Scan for the cell matching the given text and deliver its (x, y) coordinate at center. 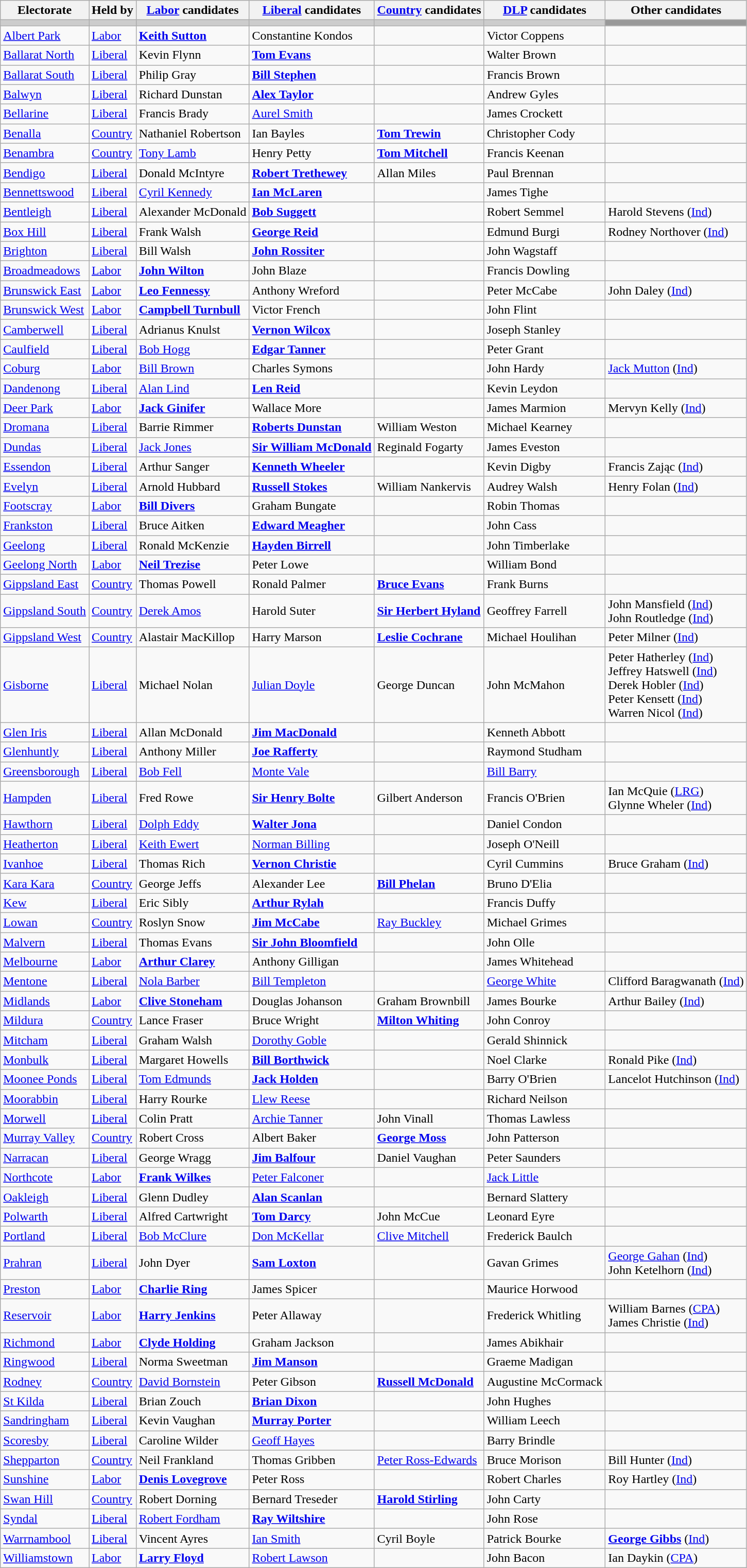
William Bond (545, 565)
William Weston (429, 427)
Paul Brennan (545, 173)
Arthur Bailey (Ind) (676, 1001)
Archie Tanner (312, 1118)
Held by (112, 10)
Bruno D'Elia (545, 883)
Fred Rowe (193, 798)
George Duncan (429, 685)
Brian Dixon (312, 1401)
Sir John Bloomfield (312, 942)
Aurel Smith (312, 114)
Clifford Baragwanath (Ind) (676, 981)
Cyril Boyle (429, 1538)
Douglas Johanson (312, 1001)
George Reid (312, 231)
Barry Brindle (545, 1440)
Russell Stokes (312, 486)
Clive Mitchell (429, 1236)
Mitcham (45, 1040)
Bob Suggett (312, 212)
Cyril Kennedy (193, 192)
Colin Pratt (193, 1118)
Graham Brownbill (429, 1001)
Anthony Gilligan (312, 962)
John Rose (545, 1519)
Frank Walsh (193, 231)
Hampden (45, 798)
Francis Dowling (545, 271)
James Eveston (545, 447)
Sir Henry Bolte (312, 798)
Victor Coppens (545, 36)
Robin Thomas (545, 506)
Kenneth Wheeler (312, 467)
Joe Rafferty (312, 752)
Richard Neilson (545, 1099)
Gippsland East (45, 584)
Arthur Sanger (193, 467)
Ray Wiltshire (312, 1519)
John Wilton (193, 271)
Bob Hogg (193, 349)
Gippsland South (45, 611)
John Olle (545, 942)
Donald McIntyre (193, 173)
Arnold Hubbard (193, 486)
Sandringham (45, 1421)
Rodney Northover (Ind) (676, 231)
Francis O'Brien (545, 798)
Alan Lind (193, 388)
Lance Fraser (193, 1021)
Brian Zouch (193, 1401)
Bill Walsh (193, 251)
Benambra (45, 153)
Ivanhoe (45, 864)
Sunshine (45, 1479)
Leo Fennessy (193, 290)
Jack Mutton (Ind) (676, 369)
Kenneth Abbott (545, 732)
Ian Smith (312, 1538)
Murray Valley (45, 1138)
Roy Hartley (Ind) (676, 1479)
Robert Trethewey (312, 173)
Kevin Digby (545, 467)
Peter Grant (545, 349)
Mervyn Kelly (Ind) (676, 408)
Kevin Vaughan (193, 1421)
Clive Stoneham (193, 1001)
Francis Zając (Ind) (676, 467)
Midlands (45, 1001)
Tony Lamb (193, 153)
Jack Holden (312, 1079)
Thomas Lawless (545, 1118)
Robert Cross (193, 1138)
John McCue (429, 1216)
Prahran (45, 1263)
Bennettswood (45, 192)
Hawthorn (45, 824)
Milton Whiting (429, 1021)
Harry Jenkins (193, 1316)
Graham Jackson (312, 1342)
Margaret Howells (193, 1060)
Cyril Cummins (545, 864)
Williamstown (45, 1558)
Joseph O'Neill (545, 844)
Gilbert Anderson (429, 798)
Larry Floyd (193, 1558)
Reginald Fogarty (429, 447)
Ian Daykin (CPA) (676, 1558)
Broadmeadows (45, 271)
Liberal candidates (312, 10)
Ray Buckley (429, 922)
James Bourke (545, 1001)
Francis Brown (545, 75)
Bendigo (45, 173)
Robert Semmel (545, 212)
Balwyn (45, 94)
Peter Ross-Edwards (429, 1460)
Frank Burns (545, 584)
John Wagstaff (545, 251)
Anthony Miller (193, 752)
Vincent Ayres (193, 1538)
Edward Meagher (312, 525)
John Carty (545, 1499)
Bob McClure (193, 1236)
Maurice Horwood (545, 1289)
Walter Jona (312, 824)
Ronald Palmer (312, 584)
Peter McCabe (545, 290)
Jack Jones (193, 447)
Glenhuntly (45, 752)
Narracan (45, 1158)
Alastair MacKillop (193, 637)
Bruce Aitken (193, 525)
Ian McQuie (LRG) Glynne Wheler (Ind) (676, 798)
Patrick Bourke (545, 1538)
George Jeffs (193, 883)
Jim Manson (312, 1362)
Frank Wilkes (193, 1177)
Geoff Hayes (312, 1440)
Brunswick West (45, 310)
Harry Marson (312, 637)
Bruce Morison (545, 1460)
John Rossiter (312, 251)
Reservoir (45, 1316)
Sir William McDonald (312, 447)
Bellarine (45, 114)
Box Hill (45, 231)
Gisborne (45, 685)
Malvern (45, 942)
Roberts Dunstan (312, 427)
Dolph Eddy (193, 824)
Deer Park (45, 408)
Raymond Studham (545, 752)
Len Reid (312, 388)
Mildura (45, 1021)
Christopher Cody (545, 133)
Greensborough (45, 771)
Caroline Wilder (193, 1440)
Robert Dorning (193, 1499)
Mentone (45, 981)
Harold Stevens (Ind) (676, 212)
Michael Kearney (545, 427)
Edgar Tanner (312, 349)
Electorate (45, 10)
Joseph Stanley (545, 330)
Heatherton (45, 844)
George Gibbs (Ind) (676, 1538)
Portland (45, 1236)
Tom Trewin (429, 133)
Anthony Wreford (312, 290)
Thomas Rich (193, 864)
Julian Doyle (312, 685)
Harold Stirling (429, 1499)
Norma Sweetman (193, 1362)
Ringwood (45, 1362)
Harry Rourke (193, 1099)
Swan Hill (45, 1499)
Preston (45, 1289)
John Mansfield (Ind) John Routledge (Ind) (676, 611)
Vernon Christie (312, 864)
Robert Charles (545, 1479)
Bill Stephen (312, 75)
George Moss (429, 1138)
Brunswick East (45, 290)
Tom Edmunds (193, 1079)
Bentleigh (45, 212)
John Conroy (545, 1021)
Kevin Flynn (193, 55)
Rodney (45, 1382)
Tom Mitchell (429, 153)
Peter Lowe (312, 565)
St Kilda (45, 1401)
Neil Frankland (193, 1460)
Keith Sutton (193, 36)
Edmund Burgi (545, 231)
Neil Trezise (193, 565)
Don McKellar (312, 1236)
Barry O'Brien (545, 1079)
Derek Amos (193, 611)
Footscray (45, 506)
Alexander McDonald (193, 212)
John Blaze (312, 271)
Monte Vale (312, 771)
John Hughes (545, 1401)
John Daley (Ind) (676, 290)
Bernard Slattery (545, 1197)
Keith Ewert (193, 844)
James Tighe (545, 192)
Ballarat South (45, 75)
Ian McLaren (312, 192)
Michael Houlihan (545, 637)
John Vinall (429, 1118)
Frederick Whitling (545, 1316)
Augustine McCormack (545, 1382)
Francis Duffy (545, 903)
Gerald Shinnick (545, 1040)
George Wragg (193, 1158)
Kevin Leydon (545, 388)
Robert Fordham (193, 1519)
Arthur Clarey (193, 962)
Walter Brown (545, 55)
John Hardy (545, 369)
Barrie Rimmer (193, 427)
Bill Borthwick (312, 1060)
Glenn Dudley (193, 1197)
Alan Scanlan (312, 1197)
Audrey Walsh (545, 486)
John Patterson (545, 1138)
James Abikhair (545, 1342)
Tom Evans (312, 55)
John Timberlake (545, 545)
Graham Bungate (312, 506)
Leonard Eyre (545, 1216)
William Nankervis (429, 486)
Peter Hatherley (Ind) Jeffrey Hatswell (Ind) Derek Hobler (Ind) Peter Kensett (Ind) Warren Nicol (Ind) (676, 685)
Peter Saunders (545, 1158)
Leslie Cochrane (429, 637)
Dundas (45, 447)
Northcote (45, 1177)
Camberwell (45, 330)
Caulfield (45, 349)
Noel Clarke (545, 1060)
Denis Lovegrove (193, 1479)
Dromana (45, 427)
Campbell Turnbull (193, 310)
Ballarat North (45, 55)
George White (545, 981)
Country candidates (429, 10)
Moonee Ponds (45, 1079)
Geoffrey Farrell (545, 611)
Constantine Kondos (312, 36)
Jim Balfour (312, 1158)
Glen Iris (45, 732)
James Marmion (545, 408)
James Crockett (545, 114)
Richmond (45, 1342)
Allan McDonald (193, 732)
Bruce Wright (312, 1021)
Hayden Birrell (312, 545)
Syndal (45, 1519)
Gavan Grimes (545, 1263)
John Flint (545, 310)
John McMahon (545, 685)
Alex Taylor (312, 94)
Bill Templeton (312, 981)
Wallace More (312, 408)
Bernard Treseder (312, 1499)
Melbourne (45, 962)
Francis Keenan (545, 153)
Polwarth (45, 1216)
Bruce Graham (Ind) (676, 864)
Vernon Wilcox (312, 330)
Philip Gray (193, 75)
Jim MacDonald (312, 732)
Bill Brown (193, 369)
Thomas Powell (193, 584)
Francis Brady (193, 114)
Oakleigh (45, 1197)
Sam Loxton (312, 1263)
Lowan (45, 922)
Monbulk (45, 1060)
Llew Reese (312, 1099)
Sir Herbert Hyland (429, 611)
John Dyer (193, 1263)
Allan Miles (429, 173)
Clyde Holding (193, 1342)
Kew (45, 903)
John Cass (545, 525)
Norman Billing (312, 844)
Evelyn (45, 486)
Thomas Evans (193, 942)
Ronald McKenzie (193, 545)
Peter Milner (Ind) (676, 637)
James Spicer (312, 1289)
Labor candidates (193, 10)
Peter Allaway (312, 1316)
Roslyn Snow (193, 922)
Other candidates (676, 10)
Ian Bayles (312, 133)
Bill Barry (545, 771)
William Leech (545, 1421)
Jim McCabe (312, 922)
Lancelot Hutchinson (Ind) (676, 1079)
Henry Folan (Ind) (676, 486)
Geelong North (45, 565)
Geelong (45, 545)
Bill Phelan (429, 883)
Michael Grimes (545, 922)
Graham Walsh (193, 1040)
Jack Ginifer (193, 408)
Bill Hunter (Ind) (676, 1460)
Robert Lawson (312, 1558)
Dandenong (45, 388)
Ronald Pike (Ind) (676, 1060)
Bob Fell (193, 771)
Andrew Gyles (545, 94)
Peter Falconer (312, 1177)
Daniel Vaughan (429, 1158)
Gippsland West (45, 637)
Eric Sibly (193, 903)
Henry Petty (312, 153)
Moorabbin (45, 1099)
Adrianus Knulst (193, 330)
George Gahan (Ind) John Ketelhorn (Ind) (676, 1263)
Shepparton (45, 1460)
Dorothy Goble (312, 1040)
Victor French (312, 310)
Frederick Baulch (545, 1236)
Arthur Rylah (312, 903)
Bruce Evans (429, 584)
Benalla (45, 133)
Nola Barber (193, 981)
DLP candidates (545, 10)
Nathaniel Robertson (193, 133)
Brighton (45, 251)
Essendon (45, 467)
Albert Park (45, 36)
Jack Little (545, 1177)
James Whitehead (545, 962)
Charles Symons (312, 369)
Harold Suter (312, 611)
Tom Darcy (312, 1216)
Thomas Gribben (312, 1460)
Peter Gibson (312, 1382)
Frankston (45, 525)
Albert Baker (312, 1138)
David Bornstein (193, 1382)
Richard Dunstan (193, 94)
Daniel Condon (545, 824)
Scoresby (45, 1440)
Russell McDonald (429, 1382)
Peter Ross (312, 1479)
John Bacon (545, 1558)
William Barnes (CPA) James Christie (Ind) (676, 1316)
Bill Divers (193, 506)
Morwell (45, 1118)
Kara Kara (45, 883)
Alexander Lee (312, 883)
Charlie Ring (193, 1289)
Warrnambool (45, 1538)
Murray Porter (312, 1421)
Michael Nolan (193, 685)
Alfred Cartwright (193, 1216)
Coburg (45, 369)
Graeme Madigan (545, 1362)
